Identify which cell holds the provided text, then report its [x, y] central coordinate. 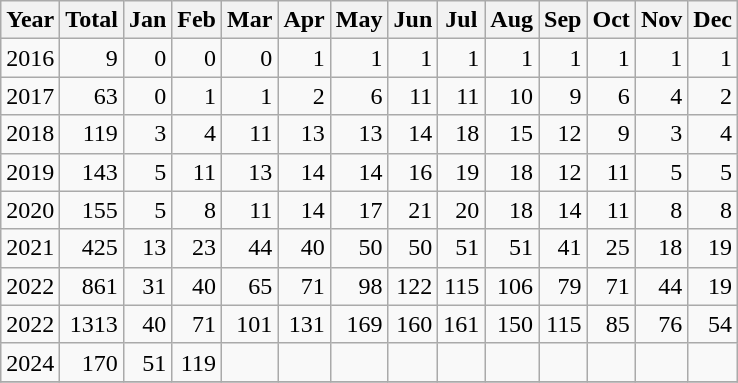
Year [30, 20]
101 [250, 324]
2018 [30, 134]
2020 [30, 210]
76 [661, 324]
21 [413, 210]
2017 [30, 96]
41 [563, 248]
May [359, 20]
17 [359, 210]
Total [92, 20]
2021 [30, 248]
122 [413, 286]
2019 [30, 172]
150 [512, 324]
Nov [661, 20]
25 [611, 248]
161 [462, 324]
16 [413, 172]
Jul [462, 20]
Oct [611, 20]
31 [147, 286]
Dec [713, 20]
23 [197, 248]
1313 [92, 324]
20 [462, 210]
10 [512, 96]
2024 [30, 362]
65 [250, 286]
169 [359, 324]
15 [512, 134]
425 [92, 248]
Feb [197, 20]
131 [304, 324]
63 [92, 96]
Sep [563, 20]
Aug [512, 20]
Mar [250, 20]
106 [512, 286]
Apr [304, 20]
54 [713, 324]
861 [92, 286]
98 [359, 286]
143 [92, 172]
155 [92, 210]
160 [413, 324]
Jan [147, 20]
Jun [413, 20]
2016 [30, 58]
170 [92, 362]
79 [563, 286]
85 [611, 324]
